Return [X, Y] of the center of cell containing provided text 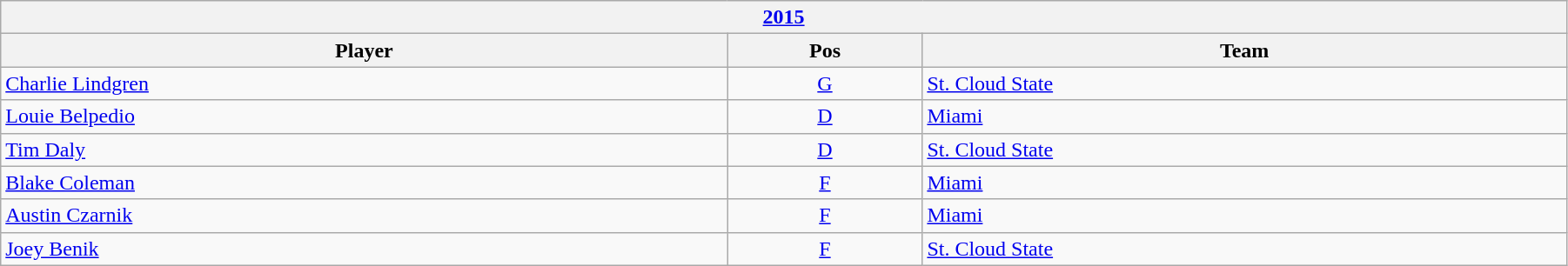
2015 [784, 17]
Austin Czarnik [364, 216]
Tim Daly [364, 150]
Charlie Lindgren [364, 83]
Blake Coleman [364, 183]
Team [1244, 50]
G [825, 83]
Louie Belpedio [364, 116]
Pos [825, 50]
Player [364, 50]
Joey Benik [364, 249]
